Return [x, y] of the center of cell containing provided text 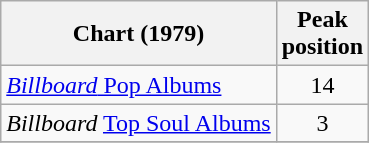
Billboard Top Soul Albums [138, 123]
Peakposition [322, 34]
Billboard Pop Albums [138, 85]
14 [322, 85]
Chart (1979) [138, 34]
3 [322, 123]
